Pinpoint the cell where the given text exists, returning its (X, Y) midpoint coordinate. 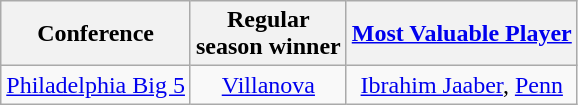
Most Valuable Player (462, 34)
Regular season winner (268, 34)
Philadelphia Big 5 (96, 85)
Conference (96, 34)
Ibrahim Jaaber, Penn (462, 85)
Villanova (268, 85)
